Detect which cell encompasses the target text, then output its (x, y) center coordinate. 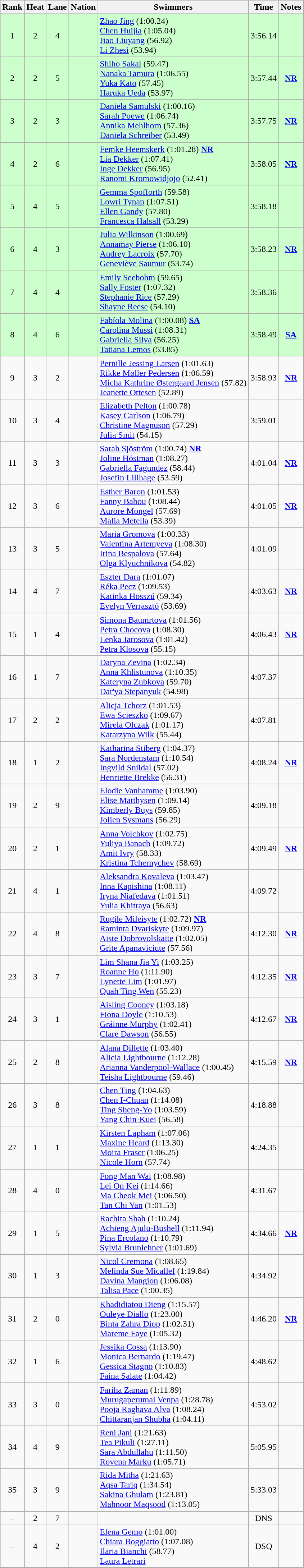
26 (12, 1104)
Anna Volchkov (1:02.75)Yuliya Banach (1:09.72)Amit Ivry (58.33)Kristina Tchernychev (58.69) (173, 848)
4:12.30 (264, 933)
32 (12, 1362)
33 (12, 1404)
4:46.20 (264, 1319)
3:57.75 (264, 121)
27 (12, 1148)
11 (12, 463)
Katharina Stiberg (1:04.37) Sara Nordenstam (1:10.54)Ingvild Snildal (57.02)Henriette Brekke (56.31) (173, 762)
Reni Jani (1:21.63)Tea Pikuli (1:27.11)Sara Abdullahu (1:11.50)Rovena Marku (1:05.71) (173, 1447)
Jessika Cossa (1:13.90)Monica Bernardo (1:19.47)Gessica Stagno (1:10.83)Faina Salate (1:04.42) (173, 1362)
16 (12, 677)
4:09.49 (264, 848)
Gemma Spofforth (59.58)Lowri Tynan (1:07.51)Ellen Gandy (57.80)Francesca Halsall (53.29) (173, 206)
4:09.18 (264, 806)
Emily Seebohm (59.65)Sally Foster (1:07.32)Stephanie Rice (57.29)Shayne Reese (54.10) (173, 292)
12 (12, 506)
Rugile Mileisyte (1:02.72) NRRaminta Dvariskyte (1:09.97)Aiste Dobrovolskaite (1:02.05)Grite Apanaviciute (57.56) (173, 933)
34 (12, 1447)
20 (12, 848)
4:01.09 (264, 549)
28 (12, 1191)
Daniela Samulski (1:00.16)Sarah Poewe (1:06.74)Annika Mehlhorn (57.36)Daniela Schreiber (53.49) (173, 121)
Nicol Cremona (1:08.65)Melinda Sue Micallef (1:19.84)Davina Mangion (1:06.08)Talisa Pace (1:00.35) (173, 1276)
3:58.36 (264, 292)
4:12.67 (264, 1019)
Time (264, 7)
22 (12, 933)
4:01.05 (264, 506)
4:53.02 (264, 1404)
4:06.43 (264, 635)
4:15.59 (264, 1062)
35 (12, 1490)
Fabíola Molina (1:00.08) SACarolina Mussi (1:08.31)Gabriella Silva (56.25)Tatiana Lemos (53.85) (173, 335)
Elodie Vanhamme (1:03.90)Elise Matthysen (1:09.14)Kimberly Buys (59.85)Jolien Sysmans (56.29) (173, 806)
Swimmers (173, 7)
DNS (264, 1518)
Heat (35, 7)
Esther Baron (1:01.53) Fanny Babou (1:08.44)Aurore Mongel (57.69)Malia Metella (53.39) (173, 506)
5:05.95 (264, 1447)
23 (12, 977)
Lane (58, 7)
Notes (291, 7)
4:03.63 (264, 591)
4:09.72 (264, 891)
4:07.37 (264, 677)
4:07.81 (264, 720)
Aleksandra Kovaleva (1:03.47)Inna Kapishina (1:08.11)Iryna Niafedava (1:01.51)Yulia Khitraya (56.63) (173, 891)
30 (12, 1276)
24 (12, 1019)
4:24.35 (264, 1148)
Julia Wilkinson (1:00.69)Annamay Pierse (1:06.10)Audrey Lacroix (57.70)Geneviève Saumur (53.74) (173, 249)
21 (12, 891)
Nation (83, 7)
4:12.35 (264, 977)
Aisling Cooney (1:03.18)Fiona Doyle (1:10.53)Gráinne Murphy (1:02.41)Clare Dawson (56.55) (173, 1019)
Lim Shana Jia Yi (1:03.25)Roanne Ho (1:11.90)Lynette Lim (1:01.97)Quah Ting Wen (55.23) (173, 977)
4:34.66 (264, 1233)
Kirsten Lapham (1:07.06)Maxine Heard (1:13.30)Moira Fraser (1:06.25)Nicole Horn (57.74) (173, 1148)
4:01.04 (264, 463)
Elizabeth Pelton (1:00.78)Kasey Carlson (1:06.79)Christine Magnuson (57.29)Julia Smit (54.15) (173, 420)
Shiho Sakai (59.47)Nanaka Tamura (1:06.55)Yuka Kato (57.45)Haruka Ueda (53.97) (173, 78)
19 (12, 806)
3:59.01 (264, 420)
Sarah Sjöström (1:00.74) NRJoline Höstman (1:08.27)Gabriella Fagundez (58.44)Josefin Lillhage (53.59) (173, 463)
Rank (12, 7)
3:58.23 (264, 249)
Alicja Tchorz (1:01.53)Ewa Scieszko (1:09.67)Mirela Olczak (1:01.17)Katarzyna Wilk (55.44) (173, 720)
14 (12, 591)
DSQ (264, 1546)
Zhao Jing (1:00.24)Chen Huijia (1:05.04)Jiao Liuyang (56.92)Li Zhesi (53.94) (173, 35)
18 (12, 762)
17 (12, 720)
3:58.49 (264, 335)
31 (12, 1319)
5:33.03 (264, 1490)
3:57.44 (264, 78)
4:48.62 (264, 1362)
SA (291, 335)
Maria Gromova (1:00.33)Valentina Artemyeva (1:08.30)Irina Bespalova (57.64)Olga Klyuchnikova (54.82) (173, 549)
4:08.24 (264, 762)
Pernille Jessing Larsen (1:01.63)Rikke Møller Pedersen (1:06.59)Micha Kathrine Østergaard Jensen (57.82)Jeanette Ottesen (52.89) (173, 377)
Simona Baumrtova (1:01.56)Petra Chocova (1:08.30)Lenka Jarosova (1:01.42)Petra Klosova (55.15) (173, 635)
Rachita Shah (1:10.24)Achieng Ajulu-Bushell (1:11.94)Pina Ercolano (1:10.79)Sylvia Brunlehner (1:01.69) (173, 1233)
Daryna Zevina (1:02.34)Anna Khlistunova (1:10.35)Kateryna Zubkova (59.70)Dar'ya Stepanyuk (54.98) (173, 677)
Chen Ting (1:04.63)Chen I-Chuan (1:14.08)Ting Sheng-Yo (1:03.59)Yang Chin-Kuei (56.58) (173, 1104)
10 (12, 420)
15 (12, 635)
4:31.67 (264, 1191)
3:58.05 (264, 164)
Alana Dillette (1:03.40)Alicia Lightbourne (1:12.28)Arianna Vanderpool-Wallace (1:00.45)Teisha Lightbourne (59.46) (173, 1062)
4:18.88 (264, 1104)
Khadidiatou Dieng (1:15.57)Ouleye Diallo (1:23.00)Binta Zahra Diop (1:02.31)Mareme Faye (1:05.32) (173, 1319)
3:56.14 (264, 35)
3:58.18 (264, 206)
Fariha Zaman (1:11.89)Murugaperumal Venpa (1:28.78)Pooja Raghava Alva (1:08.24)Chittaranjan Shubha (1:04.11) (173, 1404)
4:34.92 (264, 1276)
3:58.93 (264, 377)
Elena Gemo (1:01.00)Chiara Boggiatto (1:07.08)Ilaria Bianchi (58.77)Laura Letrari (173, 1546)
29 (12, 1233)
13 (12, 549)
Rida Mitha (1:21.63)Aqsa Tariq (1:34.54)Sakina Ghulam (1:23.81)Mahnoor Maqsood (1:13.05) (173, 1490)
Eszter Dara (1:01.07)Réka Pecz (1:09.53)Katinka Hosszú (59.34)Evelyn Verrasztó (53.69) (173, 591)
Femke Heemskerk (1:01.28) NRLia Dekker (1:07.41)Inge Dekker (56.95)Ranomi Kromowidjojo (52.41) (173, 164)
Fong Man Wai (1:08.98)Lei On Kei (1:14.66)Ma Cheok Mei (1:06.50)Tan Chi Yan (1:01.53) (173, 1191)
25 (12, 1062)
